Determine the (X, Y) coordinate at the center of the cell enclosing the given text.  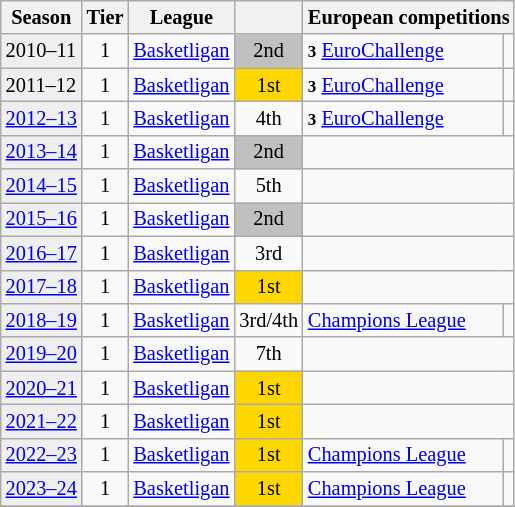
2022–23 (42, 455)
2014–15 (42, 186)
2010–11 (42, 51)
2021–22 (42, 421)
7th (268, 354)
5th (268, 186)
European competitions (409, 17)
2020–21 (42, 388)
League (181, 17)
3rd/4th (268, 320)
Season (42, 17)
2019–20 (42, 354)
2012–13 (42, 118)
2011–12 (42, 85)
3rd (268, 253)
2013–14 (42, 152)
2023–24 (42, 489)
2017–18 (42, 287)
2018–19 (42, 320)
2016–17 (42, 253)
4th (268, 118)
2015–16 (42, 219)
Tier (106, 17)
